Extract the [X, Y] coordinate from the center of the cell holding the provided text.  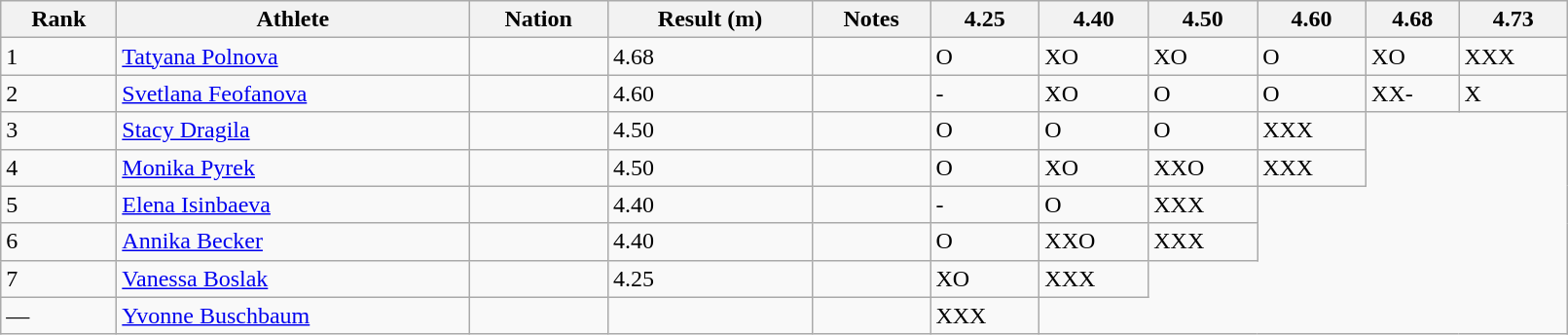
4 [58, 167]
Nation [539, 19]
X [1513, 93]
7 [58, 279]
Vanessa Boslak [293, 279]
Tatyana Polnova [293, 56]
Svetlana Feofanova [293, 93]
— [58, 316]
Annika Becker [293, 242]
3 [58, 130]
2 [58, 93]
4.73 [1513, 19]
5 [58, 205]
Yvonne Buschbaum [293, 316]
Stacy Dragila [293, 130]
1 [58, 56]
Result (m) [710, 19]
Rank [58, 19]
XX- [1413, 93]
Notes [872, 19]
Athlete [293, 19]
Elena Isinbaeva [293, 205]
6 [58, 242]
Monika Pyrek [293, 167]
